For the text-containing cell, return its midpoint in (x, y) coordinate format. 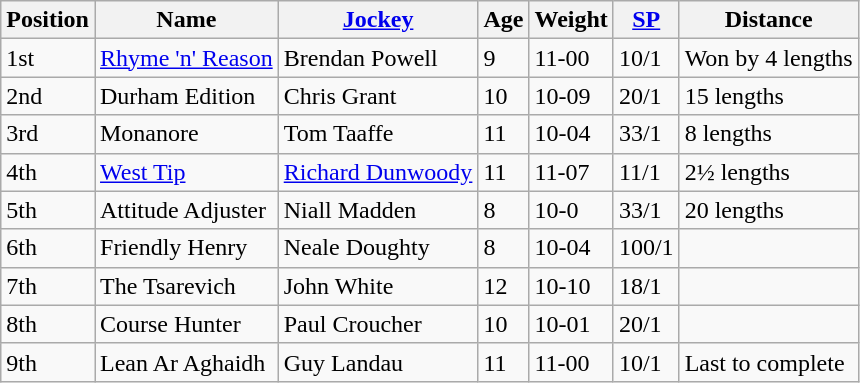
Position (48, 20)
4th (48, 172)
Lean Ar Aghaidh (186, 362)
2½ lengths (768, 172)
5th (48, 210)
Name (186, 20)
Rhyme 'n' Reason (186, 58)
Richard Dunwoody (378, 172)
8 lengths (768, 134)
Chris Grant (378, 96)
10-0 (571, 210)
SP (646, 20)
1st (48, 58)
West Tip (186, 172)
Tom Taaffe (378, 134)
Guy Landau (378, 362)
9 (504, 58)
3rd (48, 134)
Course Hunter (186, 324)
John White (378, 286)
10-10 (571, 286)
Niall Madden (378, 210)
15 lengths (768, 96)
2nd (48, 96)
8th (48, 324)
Brendan Powell (378, 58)
7th (48, 286)
Friendly Henry (186, 248)
10-09 (571, 96)
Paul Croucher (378, 324)
Weight (571, 20)
Age (504, 20)
18/1 (646, 286)
Attitude Adjuster (186, 210)
11-07 (571, 172)
6th (48, 248)
100/1 (646, 248)
20 lengths (768, 210)
Durham Edition (186, 96)
Monanore (186, 134)
12 (504, 286)
Jockey (378, 20)
Last to complete (768, 362)
Distance (768, 20)
11/1 (646, 172)
10-01 (571, 324)
Won by 4 lengths (768, 58)
The Tsarevich (186, 286)
9th (48, 362)
Neale Doughty (378, 248)
